Provide the [X, Y] coordinate of the cell's center where the given text is located.  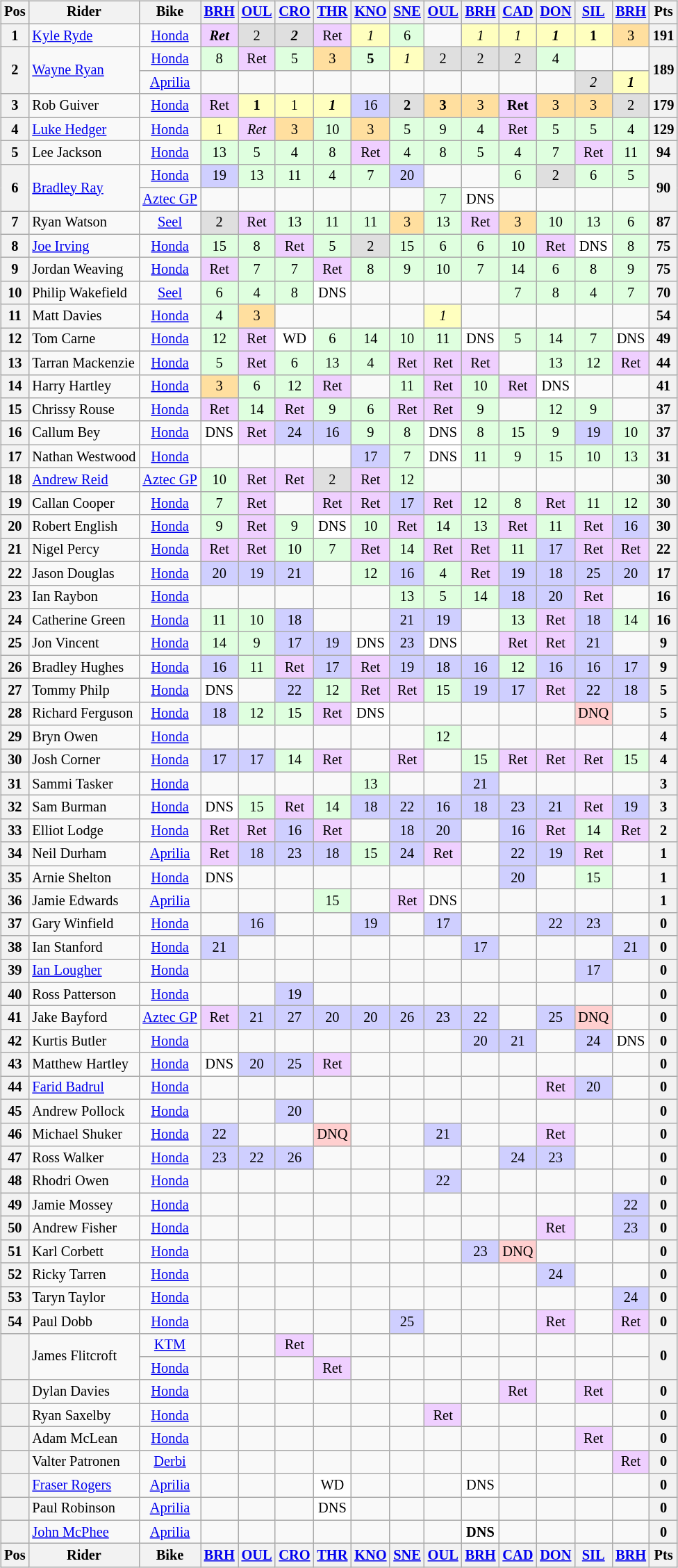
28 [15, 713]
Tarran Mackenzie [83, 363]
Taryn Taylor [83, 1298]
Gary Winfield [83, 924]
Jamie Edwards [83, 901]
Dylan Davies [83, 1392]
50 [15, 1228]
Jake Bayford [83, 1018]
40 [15, 994]
KTM [169, 1345]
Sammi Tasker [83, 784]
Nigel Percy [83, 550]
Matthew Hartley [83, 1064]
Wayne Ryan [83, 71]
Philip Wakefield [83, 293]
Joe Irving [83, 246]
Jon Vincent [83, 643]
48 [15, 1181]
Andrew Reid [83, 480]
Robert English [83, 527]
46 [15, 1134]
Tom Carne [83, 340]
Paul Dobb [83, 1321]
39 [15, 971]
Ross Walker [83, 1158]
Arnie Shelton [83, 877]
53 [15, 1298]
Sam Burman [83, 807]
Neil Durham [83, 854]
Karl Corbett [83, 1251]
33 [15, 831]
32 [15, 807]
Ross Patterson [83, 994]
45 [15, 1111]
Paul Robinson [83, 1509]
Bradley Hughes [83, 667]
Matt Davies [83, 316]
Farid Badrul [83, 1088]
Kyle Ryde [83, 35]
Jason Douglas [83, 573]
Ian Stanford [83, 948]
Kurtis Butler [83, 1041]
43 [15, 1064]
Andrew Fisher [83, 1228]
38 [15, 948]
47 [15, 1158]
Callum Bey [83, 433]
Lee Jackson [83, 153]
191 [663, 35]
189 [663, 71]
Jordan Weaving [83, 270]
Bradley Ray [83, 188]
90 [663, 188]
Fraser Rogers [83, 1485]
70 [663, 293]
Harry Hartley [83, 386]
Jamie Mossey [83, 1205]
42 [15, 1041]
Tommy Philp [83, 691]
Rob Guiver [83, 106]
52 [15, 1275]
Andrew Pollock [83, 1111]
Derbi [169, 1462]
Callan Cooper [83, 503]
51 [15, 1251]
Bryn Owen [83, 737]
Ian Lougher [83, 971]
29 [15, 737]
94 [663, 153]
Michael Shuker [83, 1134]
Ian Raybon [83, 597]
179 [663, 106]
Chrissy Rouse [83, 410]
35 [15, 877]
36 [15, 901]
John McPhee [83, 1532]
Luke Hedger [83, 129]
Catherine Green [83, 620]
Ryan Watson [83, 223]
Adam McLean [83, 1439]
Ryan Saxelby [83, 1415]
Valter Patronen [83, 1462]
Nathan Westwood [83, 456]
Josh Corner [83, 761]
Elliot Lodge [83, 831]
Ricky Tarren [83, 1275]
Rhodri Owen [83, 1181]
James Flitcroft [83, 1356]
34 [15, 854]
Richard Ferguson [83, 713]
129 [663, 129]
87 [663, 223]
